Detect which cell encompasses the target text, then output its [x, y] center coordinate. 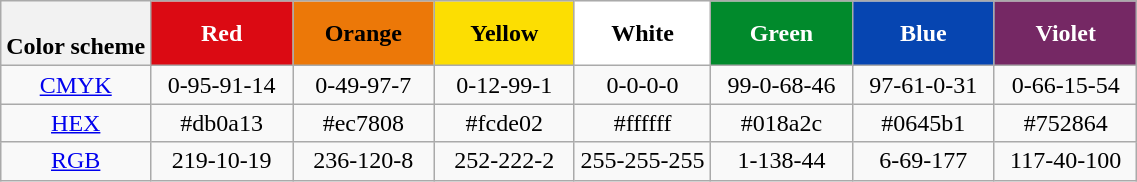
255-255-255 [642, 161]
252-222-2 [504, 161]
Yellow [504, 34]
#018a2c [782, 123]
117-40-100 [1065, 161]
HEX [76, 123]
#db0a13 [222, 123]
0-66-15-54 [1065, 85]
0-49-97-7 [364, 85]
99-0-68-46 [782, 85]
Blue [923, 34]
0-95-91-14 [222, 85]
0-0-0-0 [642, 85]
1-138-44 [782, 161]
#0645b1 [923, 123]
Color scheme [76, 34]
#ec7808 [364, 123]
#fcde02 [504, 123]
CMYK [76, 85]
0-12-99-1 [504, 85]
6-69-177 [923, 161]
Violet [1065, 34]
Red [222, 34]
97-61-0-31 [923, 85]
219-10-19 [222, 161]
#752864 [1065, 123]
RGB [76, 161]
White [642, 34]
#ffffff [642, 123]
236-120-8 [364, 161]
Green [782, 34]
Orange [364, 34]
